Return [x, y] of the center of cell containing provided text 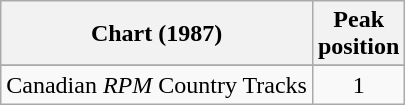
Canadian RPM Country Tracks [157, 85]
1 [358, 85]
Chart (1987) [157, 34]
Peakposition [358, 34]
